Scan for the cell matching the given text and deliver its [x, y] coordinate at center. 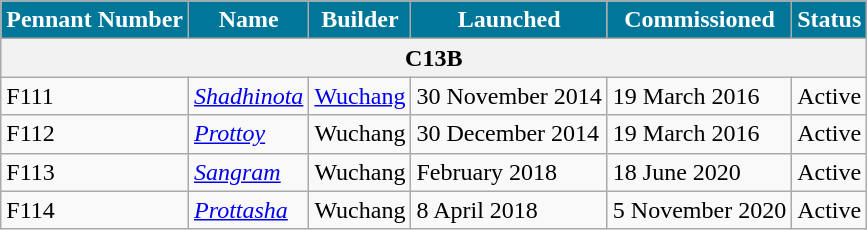
February 2018 [509, 172]
Status [830, 20]
18 June 2020 [699, 172]
F113 [95, 172]
Pennant Number [95, 20]
Prottasha [248, 210]
30 November 2014 [509, 96]
Builder [360, 20]
Commissioned [699, 20]
Shadhinota [248, 96]
Sangram [248, 172]
Launched [509, 20]
Name [248, 20]
30 December 2014 [509, 134]
C13B [434, 58]
Prottoy [248, 134]
8 April 2018 [509, 210]
F112 [95, 134]
5 November 2020 [699, 210]
F114 [95, 210]
F111 [95, 96]
